Identify which cell holds the provided text, then report its (x, y) central coordinate. 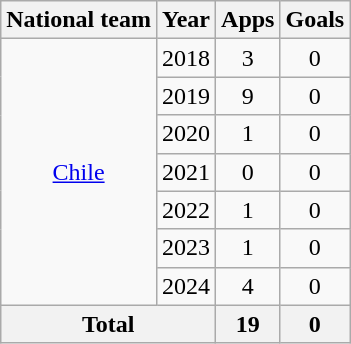
National team (79, 20)
2021 (186, 172)
2024 (186, 286)
4 (248, 286)
19 (248, 324)
Year (186, 20)
Apps (248, 20)
Chile (79, 172)
2020 (186, 134)
Goals (315, 20)
2019 (186, 96)
2022 (186, 210)
2018 (186, 58)
2023 (186, 248)
3 (248, 58)
Total (108, 324)
9 (248, 96)
